For the text-containing cell, return its midpoint in [X, Y] coordinate format. 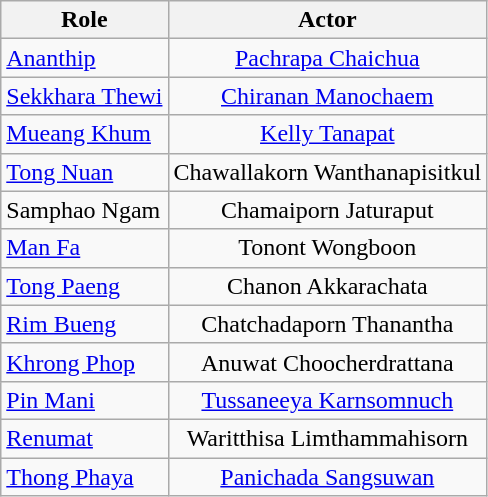
Chiranan Manochaem [328, 96]
Sekkhara Thewi [84, 96]
Ananthip [84, 58]
Pin Mani [84, 400]
Khrong Phop [84, 362]
Rim Bueng [84, 324]
Pachrapa Chaichua [328, 58]
Anuwat Choocherdrattana [328, 362]
Tussaneeya Karnsomnuch [328, 400]
Panichada Sangsuwan [328, 477]
Kelly Tanapat [328, 134]
Chatchadaporn Thanantha [328, 324]
Role [84, 20]
Mueang Khum [84, 134]
Waritthisa Limthammahisorn [328, 438]
Chanon Akkarachata [328, 286]
Renumat [84, 438]
Tong Paeng [84, 286]
Tonont Wongboon [328, 248]
Man Fa [84, 248]
Thong Phaya [84, 477]
Actor [328, 20]
Chawallakorn Wanthanapisitkul [328, 172]
Tong Nuan [84, 172]
Chamaiporn Jaturaput [328, 210]
Samphao Ngam [84, 210]
